Capture the cell that displays the provided text and extract its (X, Y) central coordinate. 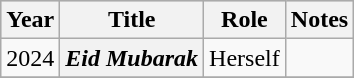
Role (245, 20)
Notes (319, 20)
Title (132, 20)
Year (30, 20)
Eid Mubarak (132, 58)
2024 (30, 58)
Herself (245, 58)
